Find where the given text appears and provide that cell's center as (x, y) coordinate. 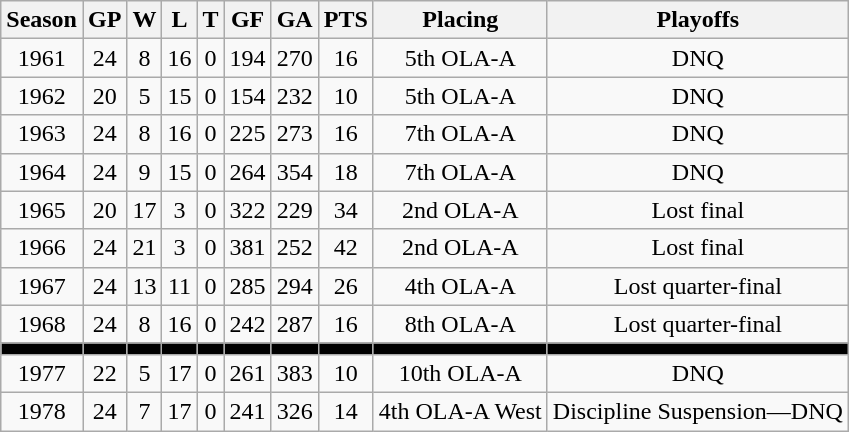
1965 (42, 210)
287 (294, 324)
34 (346, 210)
7 (144, 411)
1966 (42, 248)
GP (104, 20)
1961 (42, 58)
GF (248, 20)
294 (294, 286)
225 (248, 134)
241 (248, 411)
354 (294, 172)
PTS (346, 20)
1968 (42, 324)
252 (294, 248)
10th OLA-A (460, 373)
261 (248, 373)
9 (144, 172)
4th OLA-A (460, 286)
22 (104, 373)
383 (294, 373)
264 (248, 172)
W (144, 20)
13 (144, 286)
1962 (42, 96)
1963 (42, 134)
T (210, 20)
4th OLA-A West (460, 411)
1967 (42, 286)
18 (346, 172)
154 (248, 96)
Discipline Suspension—DNQ (698, 411)
11 (180, 286)
1978 (42, 411)
194 (248, 58)
232 (294, 96)
285 (248, 286)
242 (248, 324)
L (180, 20)
381 (248, 248)
42 (346, 248)
21 (144, 248)
Placing (460, 20)
14 (346, 411)
Season (42, 20)
229 (294, 210)
1964 (42, 172)
273 (294, 134)
322 (248, 210)
26 (346, 286)
1977 (42, 373)
GA (294, 20)
270 (294, 58)
8th OLA-A (460, 324)
Playoffs (698, 20)
326 (294, 411)
